Output the [X, Y] coordinate of the center of the cell containing the given text.  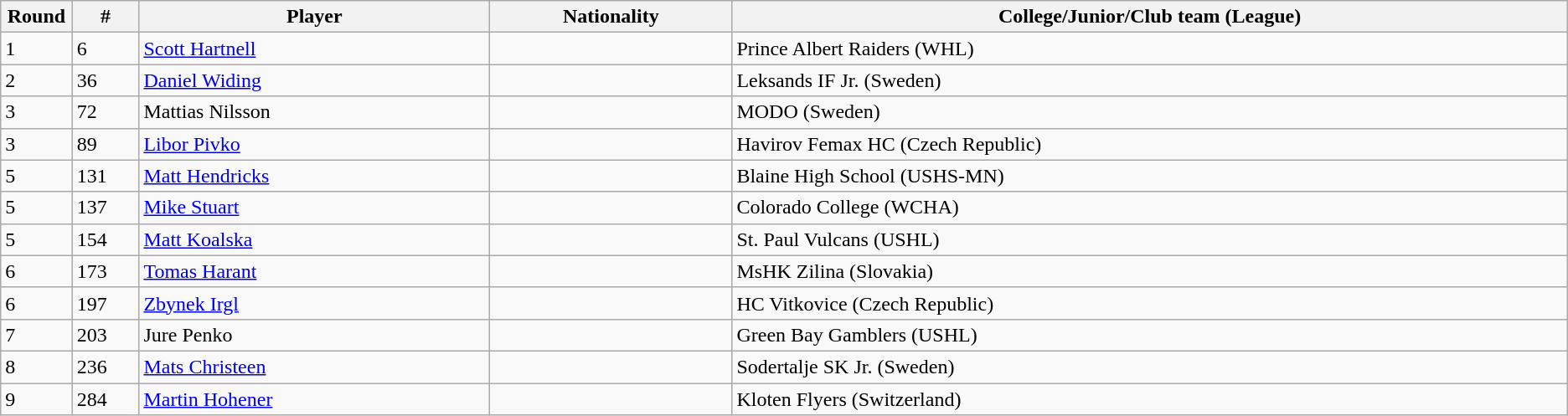
Player [315, 17]
Zbynek Irgl [315, 303]
# [106, 17]
Colorado College (WCHA) [1149, 208]
7 [37, 335]
Martin Hohener [315, 399]
Sodertalje SK Jr. (Sweden) [1149, 367]
36 [106, 80]
MsHK Zilina (Slovakia) [1149, 271]
197 [106, 303]
Nationality [611, 17]
Green Bay Gamblers (USHL) [1149, 335]
Daniel Widing [315, 80]
Mattias Nilsson [315, 112]
Kloten Flyers (Switzerland) [1149, 399]
Scott Hartnell [315, 49]
MODO (Sweden) [1149, 112]
1 [37, 49]
Mats Christeen [315, 367]
2 [37, 80]
284 [106, 399]
College/Junior/Club team (League) [1149, 17]
Matt Koalska [315, 239]
Prince Albert Raiders (WHL) [1149, 49]
Round [37, 17]
89 [106, 144]
154 [106, 239]
203 [106, 335]
Havirov Femax HC (Czech Republic) [1149, 144]
9 [37, 399]
137 [106, 208]
St. Paul Vulcans (USHL) [1149, 239]
Libor Pivko [315, 144]
173 [106, 271]
236 [106, 367]
8 [37, 367]
Mike Stuart [315, 208]
Tomas Harant [315, 271]
72 [106, 112]
Blaine High School (USHS-MN) [1149, 176]
Jure Penko [315, 335]
Matt Hendricks [315, 176]
HC Vitkovice (Czech Republic) [1149, 303]
Leksands IF Jr. (Sweden) [1149, 80]
131 [106, 176]
